Determine the [x, y] coordinate at the center of the cell enclosing the given text.  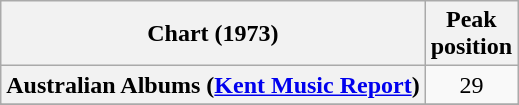
Chart (1973) [213, 34]
29 [471, 85]
Australian Albums (Kent Music Report) [213, 85]
Peakposition [471, 34]
